From the cell containing the given text, extract its center point as [X, Y] coordinate. 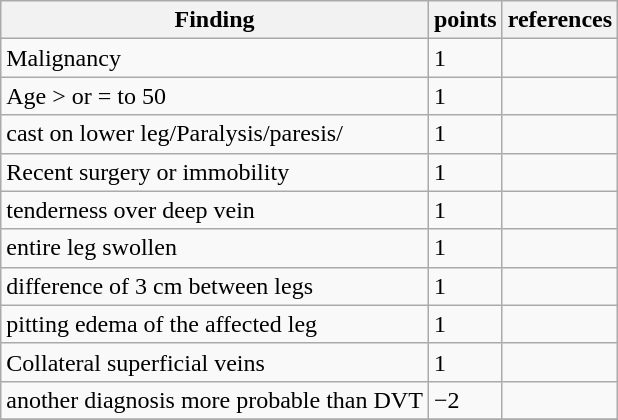
points [465, 20]
entire leg swollen [215, 248]
tenderness over deep vein [215, 210]
pitting edema of the affected leg [215, 324]
Collateral superficial veins [215, 362]
another diagnosis more probable than DVT [215, 400]
−2 [465, 400]
cast on lower leg/Paralysis/paresis/ [215, 134]
Finding [215, 20]
Recent surgery or immobility [215, 172]
Malignancy [215, 58]
Age > or = to 50 [215, 96]
difference of 3 cm between legs [215, 286]
references [560, 20]
